Identify which cell holds the provided text, then report its (X, Y) central coordinate. 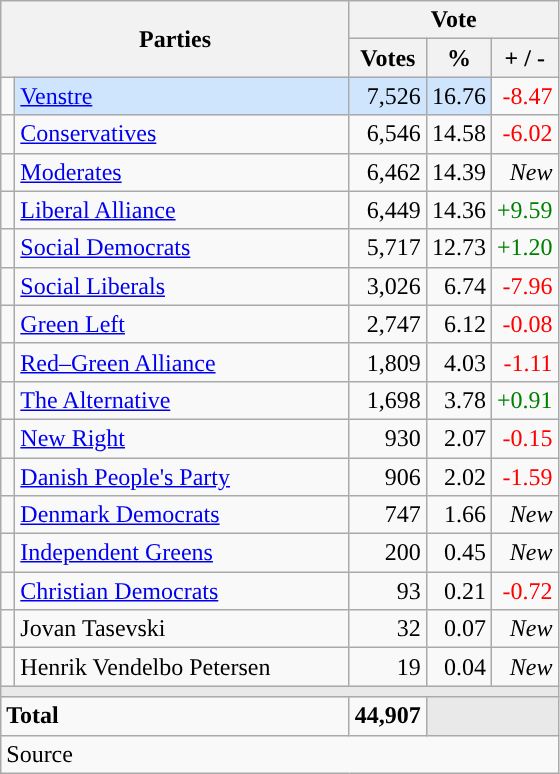
Jovan Tasevski (182, 629)
Conservatives (182, 134)
-0.08 (524, 324)
32 (388, 629)
Moderates (182, 172)
14.58 (458, 134)
14.39 (458, 172)
Total (176, 716)
Danish People's Party (182, 477)
14.36 (458, 210)
44,907 (388, 716)
6,546 (388, 134)
6,462 (388, 172)
906 (388, 477)
Red–Green Alliance (182, 362)
3.78 (458, 400)
% (458, 58)
-6.02 (524, 134)
93 (388, 591)
12.73 (458, 248)
5,717 (388, 248)
7,526 (388, 96)
+1.20 (524, 248)
0.07 (458, 629)
2.07 (458, 438)
Christian Democrats (182, 591)
1,698 (388, 400)
Vote (454, 20)
747 (388, 515)
19 (388, 667)
4.03 (458, 362)
1.66 (458, 515)
-0.15 (524, 438)
6.12 (458, 324)
+0.91 (524, 400)
0.21 (458, 591)
New Right (182, 438)
-7.96 (524, 286)
0.04 (458, 667)
Henrik Vendelbo Petersen (182, 667)
The Alternative (182, 400)
930 (388, 438)
200 (388, 553)
Denmark Democrats (182, 515)
6,449 (388, 210)
Parties (176, 39)
Social Democrats (182, 248)
0.45 (458, 553)
-8.47 (524, 96)
Green Left (182, 324)
2.02 (458, 477)
+9.59 (524, 210)
3,026 (388, 286)
-1.59 (524, 477)
Liberal Alliance (182, 210)
-1.11 (524, 362)
Social Liberals (182, 286)
-0.72 (524, 591)
2,747 (388, 324)
16.76 (458, 96)
Source (280, 754)
+ / - (524, 58)
Venstre (182, 96)
Votes (388, 58)
1,809 (388, 362)
Independent Greens (182, 553)
6.74 (458, 286)
